From the cell containing the given text, extract its center point as [X, Y] coordinate. 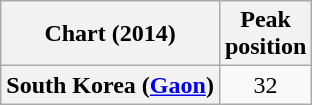
Peakposition [265, 34]
Chart (2014) [110, 34]
32 [265, 85]
South Korea (Gaon) [110, 85]
